Find where the given text appears and provide that cell's center as [X, Y] coordinate. 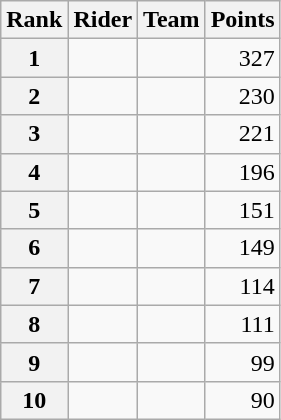
10 [34, 400]
90 [242, 400]
327 [242, 58]
111 [242, 324]
151 [242, 210]
196 [242, 172]
8 [34, 324]
230 [242, 96]
2 [34, 96]
114 [242, 286]
4 [34, 172]
3 [34, 134]
221 [242, 134]
5 [34, 210]
Points [242, 20]
6 [34, 248]
1 [34, 58]
149 [242, 248]
99 [242, 362]
9 [34, 362]
7 [34, 286]
Rank [34, 20]
Team [172, 20]
Rider [103, 20]
